Provide the (X, Y) coordinate of the cell's center where the given text is located.  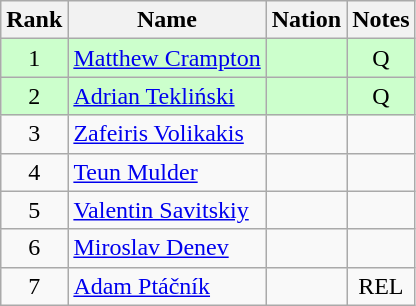
7 (34, 286)
Valentin Savitskiy (167, 210)
5 (34, 210)
1 (34, 58)
3 (34, 134)
4 (34, 172)
Matthew Crampton (167, 58)
2 (34, 96)
Miroslav Denev (167, 248)
Nation (306, 20)
Rank (34, 20)
Adam Ptáčník (167, 286)
Teun Mulder (167, 172)
Adrian Tekliński (167, 96)
Name (167, 20)
Zafeiris Volikakis (167, 134)
Notes (381, 20)
6 (34, 248)
REL (381, 286)
